Capture the cell that displays the provided text and extract its [X, Y] central coordinate. 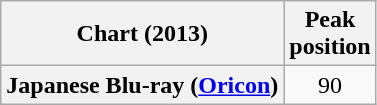
Japanese Blu-ray (Oricon) [142, 85]
Chart (2013) [142, 34]
Peakposition [330, 34]
90 [330, 85]
